Return (X, Y) of the center of cell containing provided text 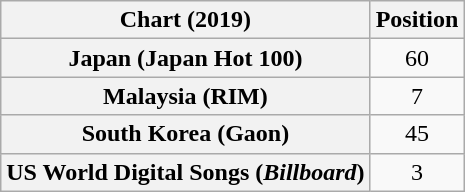
7 (417, 96)
Position (417, 20)
60 (417, 58)
Chart (2019) (186, 20)
45 (417, 134)
US World Digital Songs (Billboard) (186, 172)
3 (417, 172)
Malaysia (RIM) (186, 96)
Japan (Japan Hot 100) (186, 58)
South Korea (Gaon) (186, 134)
